Find where the given text appears and provide that cell's center as [x, y] coordinate. 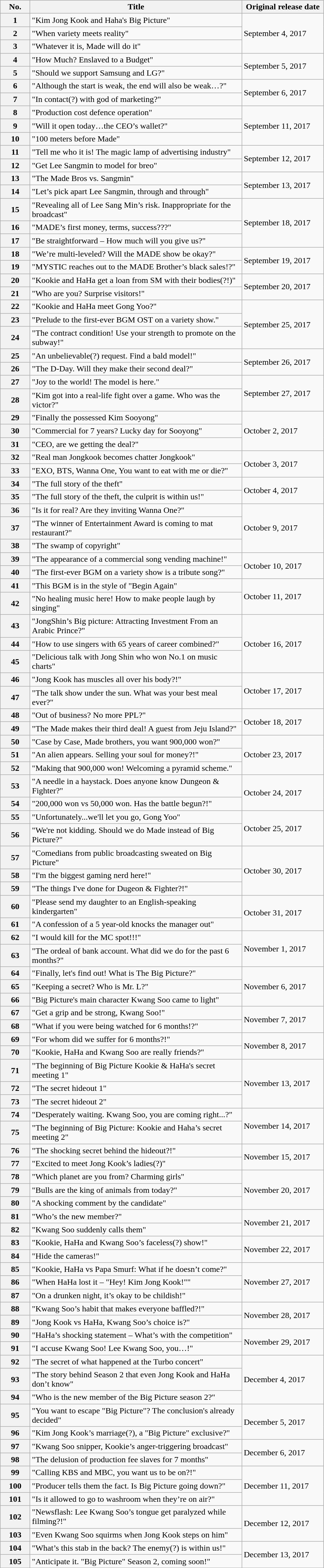
"The delusion of production fee slaves for 7 months" [136, 1459]
95 [15, 1415]
December 6, 2017 [283, 1453]
October 23, 2017 [283, 755]
64 [15, 973]
"Anticipate it. "Big Picture" Season 2, coming soon!" [136, 1561]
"MADE’s first money, terms, success???" [136, 227]
September 5, 2017 [283, 66]
30 [15, 431]
8 [15, 112]
"We're not kidding. Should we do Made instead of Big Picture?" [136, 835]
86 [15, 1282]
50 [15, 742]
November 14, 2017 [283, 1126]
87 [15, 1295]
October 4, 2017 [283, 490]
"Whatever it is, Made will do it" [136, 46]
"EXO, BTS, Wanna One, You want to eat with me or die?" [136, 471]
October 17, 2017 [283, 691]
34 [15, 484]
"Finally the possessed Kim Sooyong" [136, 418]
"Kookie and HaHa get a loan from SM with their bodies(?!)" [136, 280]
"A needle in a haystack. Does anyone know Dungeon & Fighter?" [136, 786]
"Get a grip and be strong, Kwang Soo!" [136, 1013]
"Calling KBS and MBC, you want us to be on?!" [136, 1473]
"200,000 won vs 50,000 won. Has the battle begun?!" [136, 804]
"You want to escape "Big Picture"? The conclusion's already decided" [136, 1415]
81 [15, 1216]
45 [15, 662]
59 [15, 888]
"Excited to meet Jong Kook’s ladies(?)" [136, 1164]
5 [15, 73]
"The Made Bros vs. Sangmin" [136, 179]
"Kookie, HaHa vs Papa Smurf: What if he doesn’t come?" [136, 1269]
"Production cost defence operation" [136, 112]
36 [15, 510]
"Revealing all of Lee Sang Min’s risk. Inappropriate for the broadcast" [136, 209]
"Which planet are you from? Charming girls" [136, 1177]
"Kookie, HaHa and Kwang Soo’s faceless(?) show!" [136, 1243]
"Kim Jong Kook’s marriage(?), a "Big Picture" exclusive?" [136, 1433]
October 10, 2017 [283, 566]
"An alien appears. Selling your soul for money?!" [136, 755]
"The ordeal of bank account. What did we do for the past 6 months?" [136, 956]
69 [15, 1039]
88 [15, 1309]
44 [15, 644]
"Desperately waiting. Kwang Soo, you are coming right...?" [136, 1114]
"Big Picture's main character Kwang Soo came to light" [136, 1000]
"The first-ever BGM on a variety show is a tribute song?" [136, 572]
55 [15, 817]
November 28, 2017 [283, 1315]
"The appearance of a commercial song vending machine!" [136, 559]
"Is it for real? Are they inviting Wanna One?" [136, 510]
"Newsflash: Lee Kwang Soo’s tongue get paralyzed while filming?!" [136, 1517]
November 29, 2017 [283, 1342]
December 4, 2017 [283, 1379]
"The secret of what happened at the Turbo concert" [136, 1362]
"The contract condition! Use your strength to promote on the subway!" [136, 338]
December 12, 2017 [283, 1524]
"A confession of a 5 year-old knocks the manager out" [136, 924]
19 [15, 267]
84 [15, 1256]
October 9, 2017 [283, 528]
"Producer tells them the fact. Is Big Picture going down?" [136, 1486]
12 [15, 165]
"Please send my daughter to an English-speaking kindergarten" [136, 906]
"Be straightforward – How much will you give us?" [136, 241]
Original release date [283, 7]
39 [15, 559]
"100 meters before Made" [136, 139]
"In contact(?) with god of marketing?" [136, 99]
"Bulls are the king of animals from today?" [136, 1190]
"The full story of the theft" [136, 484]
89 [15, 1322]
100 [15, 1486]
92 [15, 1362]
82 [15, 1230]
90 [15, 1335]
September 20, 2017 [283, 287]
57 [15, 857]
4 [15, 60]
"The swamp of copyright" [136, 546]
December 13, 2017 [283, 1554]
"Comedians from public broadcasting sweated on Big Picture" [136, 857]
October 25, 2017 [283, 828]
"Kookie and HaHa meet Gong Yoo?" [136, 307]
94 [15, 1397]
62 [15, 938]
"What’s this stab in the back? The enemy(?) is within us!" [136, 1548]
"For whom did we suffer for 6 months?!" [136, 1039]
51 [15, 755]
"The full story of the theft, the culprit is within us!" [136, 497]
"Real man Jongkook becomes chatter Jongkook" [136, 457]
"What if you were being watched for 6 months!?" [136, 1026]
103 [15, 1535]
October 24, 2017 [283, 793]
"The talk show under the sun. What was your best meal ever?" [136, 698]
91 [15, 1348]
"Case by Case, Made brothers, you want 900,000 won?" [136, 742]
83 [15, 1243]
November 7, 2017 [283, 1019]
"Who are you? Surprise visitors!" [136, 293]
33 [15, 471]
"Jong Kook vs HaHa, Kwang Soo’s choice is?" [136, 1322]
76 [15, 1150]
101 [15, 1499]
"The beginning of Big Picture: Kookie and Haha’s secret meeting 2" [136, 1132]
November 15, 2017 [283, 1157]
"Get Lee Sangmin to model for breo" [136, 165]
October 11, 2017 [283, 596]
"Out of business? No more PPL?" [136, 715]
"Joy to the world! The model is here." [136, 382]
October 18, 2017 [283, 722]
32 [15, 457]
52 [15, 768]
2 [15, 33]
15 [15, 209]
47 [15, 698]
"JongShin’s Big picture: Attracting Investment From an Arabic Prince?" [136, 626]
79 [15, 1190]
"The things I've done for Dugeon & Fighter?!" [136, 888]
September 6, 2017 [283, 93]
10 [15, 139]
18 [15, 254]
"The D-Day. Will they make their second deal?" [136, 369]
"Kim got into a real-life fight over a game. Who was the victor?" [136, 399]
60 [15, 906]
105 [15, 1561]
December 5, 2017 [283, 1422]
80 [15, 1203]
"Kim Jong Kook and Haha's Big Picture" [136, 20]
"The beginning of Big Picture Kookie & HaHa's secret meeting 1" [136, 1070]
"On a drunken night, it’s okay to be childish!" [136, 1295]
63 [15, 956]
"A shocking comment by the candidate" [136, 1203]
"Jong Kook has muscles all over his body?!" [136, 680]
70 [15, 1052]
"Finally, let's find out! What is The Big Picture?" [136, 973]
96 [15, 1433]
"The shocking secret behind the hideout?!" [136, 1150]
22 [15, 307]
October 31, 2017 [283, 913]
46 [15, 680]
"MYSTIC reaches out to the MADE Brother’s black sales!?" [136, 267]
71 [15, 1070]
16 [15, 227]
48 [15, 715]
"The secret hideout 2" [136, 1101]
25 [15, 355]
November 13, 2017 [283, 1083]
13 [15, 179]
28 [15, 399]
68 [15, 1026]
"Even Kwang Soo squirms when Jong Kook steps on him" [136, 1535]
"Hide the cameras!" [136, 1256]
93 [15, 1379]
"How Much? Enslaved to a Budget" [136, 60]
"The winner of Entertainment Award is coming to mat restaurant?" [136, 528]
9 [15, 126]
61 [15, 924]
29 [15, 418]
"Unfortunately...we'll let you go, Gong Yoo" [136, 817]
67 [15, 1013]
31 [15, 444]
43 [15, 626]
September 26, 2017 [283, 362]
"I'm the biggest gaming nerd here!" [136, 875]
"This BGM is in the style of "Begin Again" [136, 585]
"Will it open today…the CEO’s wallet?" [136, 126]
"The secret hideout 1" [136, 1088]
"We’re multi-leveled? Will the MADE show be okay?" [136, 254]
42 [15, 603]
3 [15, 46]
"The Made makes their third deal! A guest from Jeju Island?" [136, 729]
Title [136, 7]
58 [15, 875]
73 [15, 1101]
26 [15, 369]
December 11, 2017 [283, 1486]
65 [15, 987]
November 27, 2017 [283, 1282]
75 [15, 1132]
104 [15, 1548]
"Tell me who it is! The magic lamp of advertising industry" [136, 152]
September 18, 2017 [283, 223]
"No healing music here! How to make people laugh by singing" [136, 603]
September 4, 2017 [283, 33]
17 [15, 241]
11 [15, 152]
"Should we support Samsung and LG?" [136, 73]
September 19, 2017 [283, 260]
24 [15, 338]
35 [15, 497]
27 [15, 382]
September 25, 2017 [283, 325]
"Prelude to the first-ever BGM OST on a variety show." [136, 320]
1 [15, 20]
49 [15, 729]
"Although the start is weak, the end will also be weak…?" [136, 86]
21 [15, 293]
September 11, 2017 [283, 126]
"Kwang Soo snipper, Kookie’s anger-triggering broadcast" [136, 1446]
"Delicious talk with Jong Shin who won No.1 on music charts" [136, 662]
38 [15, 546]
53 [15, 786]
54 [15, 804]
6 [15, 86]
October 16, 2017 [283, 644]
"Keeping a secret? Who is Mr. L?" [136, 987]
September 12, 2017 [283, 158]
"When HaHa lost it – "Hey! Kim Jong Kook!"" [136, 1282]
41 [15, 585]
23 [15, 320]
"Making that 900,000 won! Welcoming a pyramid scheme." [136, 768]
56 [15, 835]
"I would kill for the MC spot!!!" [136, 938]
"An unbelievable(?) request. Find a bald model!" [136, 355]
77 [15, 1164]
November 8, 2017 [283, 1046]
85 [15, 1269]
November 21, 2017 [283, 1223]
September 13, 2017 [283, 185]
"Let’s pick apart Lee Sangmin, through and through" [136, 192]
"The story behind Season 2 that even Jong Kook and HaHa don’t know" [136, 1379]
No. [15, 7]
November 6, 2017 [283, 987]
"Kookie, HaHa and Kwang Soo are really friends?" [136, 1052]
40 [15, 572]
97 [15, 1446]
"HaHa’s shocking statement – What’s with the competition" [136, 1335]
"Commercial for 7 years? Lucky day for Sooyong" [136, 431]
"How to use singers with 65 years of career combined?" [136, 644]
"When variety meets reality" [136, 33]
102 [15, 1517]
98 [15, 1459]
"Kwang Soo suddenly calls them" [136, 1230]
"CEO, are we getting the deal?" [136, 444]
September 27, 2017 [283, 393]
October 30, 2017 [283, 870]
14 [15, 192]
"Kwang Soo’s habit that makes everyone baffled?!" [136, 1309]
October 2, 2017 [283, 431]
7 [15, 99]
37 [15, 528]
"Is it allowed to go to washroom when they’re on air?" [136, 1499]
November 1, 2017 [283, 949]
November 22, 2017 [283, 1249]
72 [15, 1088]
October 3, 2017 [283, 464]
66 [15, 1000]
78 [15, 1177]
20 [15, 280]
99 [15, 1473]
November 20, 2017 [283, 1190]
"Who’s the new member?" [136, 1216]
74 [15, 1114]
"I accuse Kwang Soo! Lee Kwang Soo, you…!" [136, 1348]
"Who is the new member of the Big Picture season 2?" [136, 1397]
